Search for the cell housing the specified text and yield its [X, Y] center coordinate. 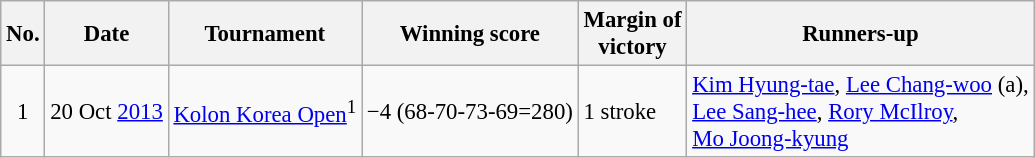
Date [106, 34]
−4 (68-70-73-69=280) [470, 112]
1 stroke [632, 112]
Tournament [264, 34]
No. [23, 34]
1 [23, 112]
Winning score [470, 34]
Kolon Korea Open1 [264, 112]
Runners-up [860, 34]
20 Oct 2013 [106, 112]
Kim Hyung-tae, Lee Chang-woo (a), Lee Sang-hee, Rory McIlroy, Mo Joong-kyung [860, 112]
Margin ofvictory [632, 34]
